Return the [x, y] coordinate for the center point of the cell that contains the specified text.  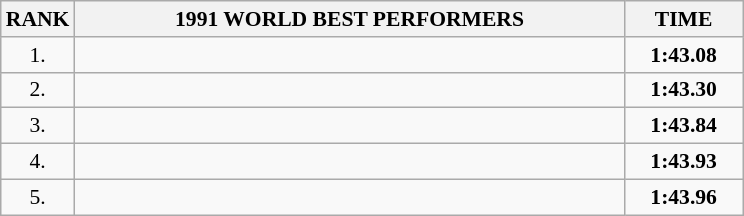
1991 WORLD BEST PERFORMERS [349, 19]
2. [38, 90]
1:43.96 [684, 197]
1:43.93 [684, 162]
1. [38, 55]
RANK [38, 19]
3. [38, 126]
1:43.08 [684, 55]
4. [38, 162]
TIME [684, 19]
5. [38, 197]
1:43.84 [684, 126]
1:43.30 [684, 90]
